Scan for the cell matching the given text and deliver its (x, y) coordinate at center. 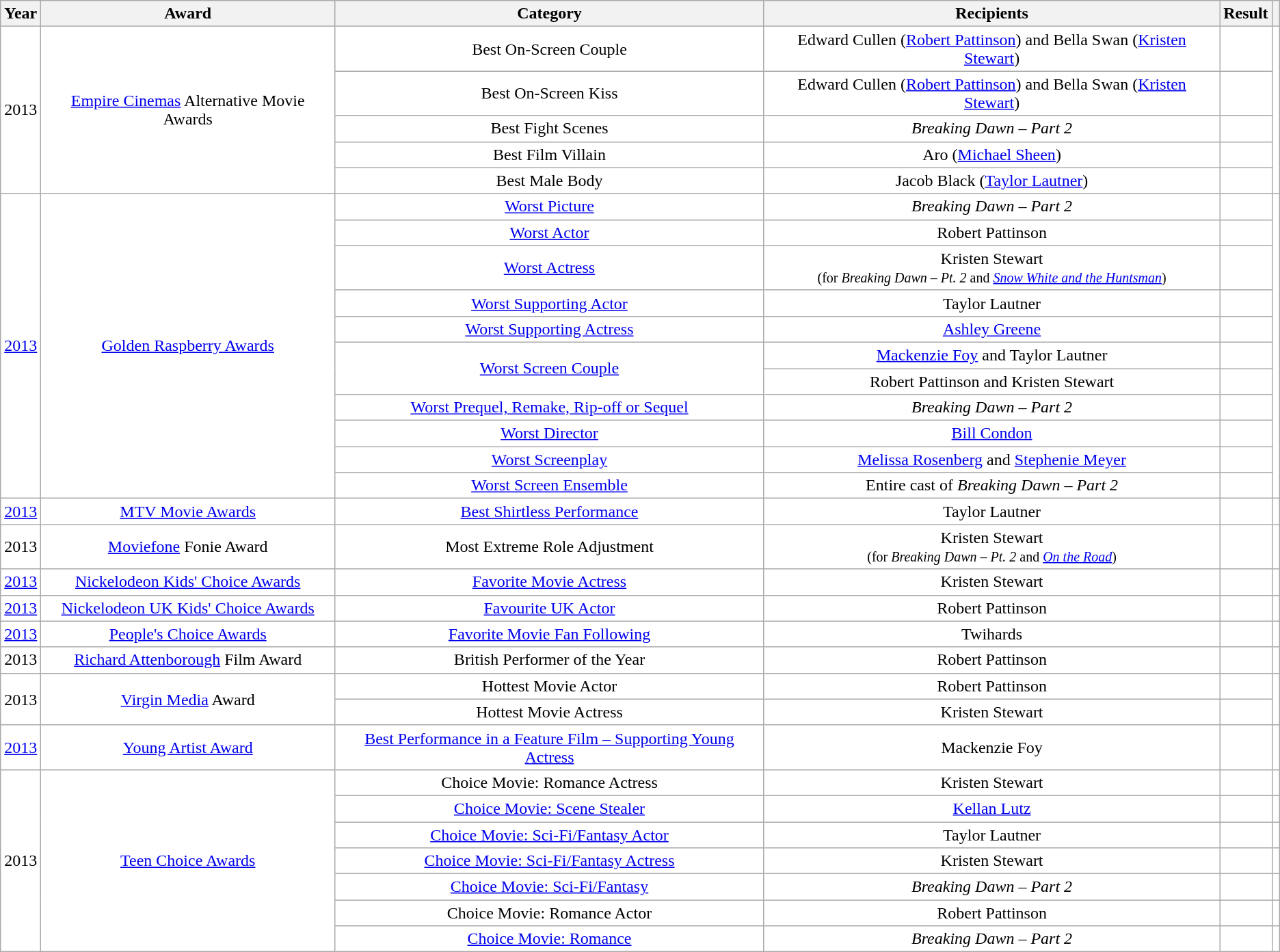
Category (550, 14)
Mackenzie Foy (991, 747)
Mackenzie Foy and Taylor Lautner (991, 355)
Choice Movie: Sci-Fi/Fantasy (550, 887)
People's Choice Awards (188, 634)
Twihards (991, 634)
Worst Director (550, 434)
Best Film Villain (550, 155)
Kellan Lutz (991, 808)
Nickelodeon UK Kids' Choice Awards (188, 608)
Choice Movie: Sci-Fi/Fantasy Actor (550, 835)
Worst Screenplay (550, 460)
Aro (Michael Sheen) (991, 155)
Best Male Body (550, 181)
Teen Choice Awards (188, 860)
Result (1246, 14)
Hottest Movie Actor (550, 686)
Virgin Media Award (188, 699)
Worst Actor (550, 233)
Choice Movie: Sci-Fi/Fantasy Actress (550, 861)
Favorite Movie Fan Following (550, 634)
Worst Picture (550, 207)
Favorite Movie Actress (550, 582)
Robert Pattinson and Kristen Stewart (991, 381)
Nickelodeon Kids' Choice Awards (188, 582)
Richard Attenborough Film Award (188, 660)
Kristen Stewart(for Breaking Dawn – Pt. 2 and On the Road) (991, 547)
Year (21, 14)
Moviefone Fonie Award (188, 547)
Best On-Screen Couple (550, 49)
Jacob Black (Taylor Lautner) (991, 181)
Best On-Screen Kiss (550, 93)
Worst Prequel, Remake, Rip-off or Sequel (550, 408)
Entire cast of Breaking Dawn – Part 2 (991, 486)
Worst Screen Couple (550, 368)
Kristen Stewart(for Breaking Dawn – Pt. 2 and Snow White and the Huntsman) (991, 268)
Best Performance in a Feature Film – Supporting Young Actress (550, 747)
Choice Movie: Scene Stealer (550, 808)
Award (188, 14)
Worst Actress (550, 268)
Choice Movie: Romance (550, 939)
Golden Raspberry Awards (188, 346)
Worst Screen Ensemble (550, 486)
Ashley Greene (991, 329)
Favourite UK Actor (550, 608)
Worst Supporting Actress (550, 329)
Choice Movie: Romance Actor (550, 913)
Hottest Movie Actress (550, 712)
British Performer of the Year (550, 660)
Most Extreme Role Adjustment (550, 547)
Young Artist Award (188, 747)
Best Fight Scenes (550, 129)
MTV Movie Awards (188, 512)
Empire Cinemas Alternative Movie Awards (188, 110)
Recipients (991, 14)
Worst Supporting Actor (550, 303)
Bill Condon (991, 434)
Melissa Rosenberg and Stephenie Meyer (991, 460)
Best Shirtless Performance (550, 512)
Choice Movie: Romance Actress (550, 782)
